Scan for the cell matching the given text and deliver its (X, Y) coordinate at center. 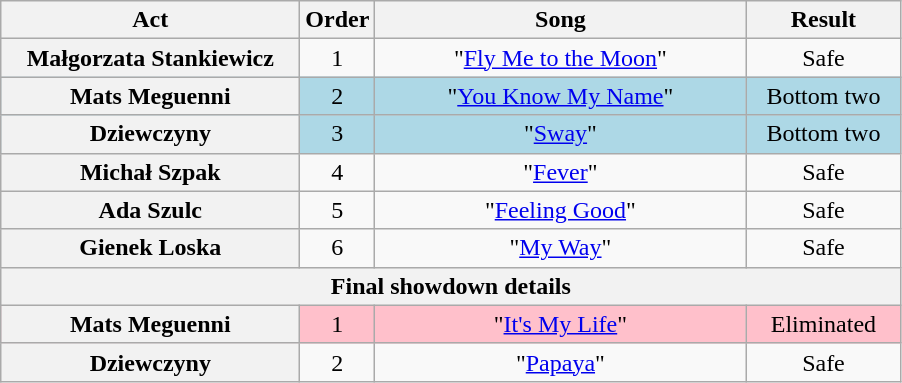
Final showdown details (451, 286)
"It's My Life" (560, 324)
4 (338, 172)
"You Know My Name" (560, 96)
"Sway" (560, 134)
"Fever" (560, 172)
Gienek Loska (150, 248)
Result (824, 20)
Act (150, 20)
"Feeling Good" (560, 210)
Ada Szulc (150, 210)
"My Way" (560, 248)
"Papaya" (560, 362)
Eliminated (824, 324)
Song (560, 20)
Michał Szpak (150, 172)
Małgorzata Stankiewicz (150, 58)
5 (338, 210)
6 (338, 248)
Order (338, 20)
3 (338, 134)
"Fly Me to the Moon" (560, 58)
